Capture the cell that displays the provided text and extract its [X, Y] central coordinate. 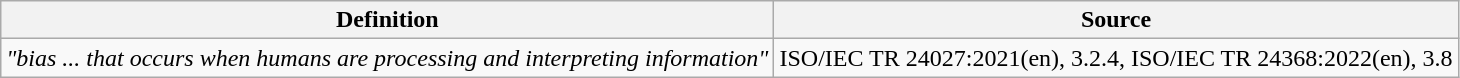
Source [1116, 20]
"bias ... that occurs when humans are processing and interpreting information" [388, 58]
Definition [388, 20]
ISO/IEC TR 24027:2021(en), 3.2.4, ISO/IEC TR 24368:2022(en), 3.8 [1116, 58]
